Return the (x, y) coordinate for the center point of the cell that contains the specified text.  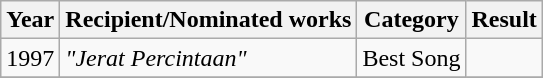
1997 (30, 58)
"Jerat Percintaan" (208, 58)
Result (504, 20)
Recipient/Nominated works (208, 20)
Category (412, 20)
Best Song (412, 58)
Year (30, 20)
